Detect which cell encompasses the target text, then output its (x, y) center coordinate. 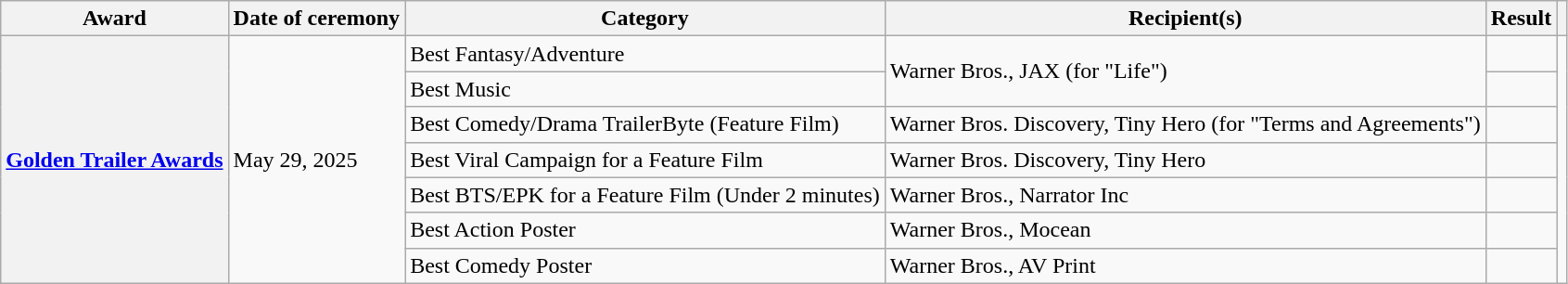
Date of ceremony (317, 19)
Warner Bros. Discovery, Tiny Hero (for "Terms and Agreements") (1185, 124)
Warner Bros., Mocean (1185, 230)
Warner Bros. Discovery, Tiny Hero (1185, 160)
Best Music (645, 89)
Recipient(s) (1185, 19)
Best BTS/EPK for a Feature Film (Under 2 minutes) (645, 195)
Best Comedy/Drama TrailerByte (Feature Film) (645, 124)
Best Action Poster (645, 230)
Warner Bros., AV Print (1185, 265)
Golden Trailer Awards (115, 160)
Best Viral Campaign for a Feature Film (645, 160)
Award (115, 19)
Warner Bros., Narrator Inc (1185, 195)
Best Fantasy/Adventure (645, 54)
Warner Bros., JAX (for "Life") (1185, 71)
May 29, 2025 (317, 160)
Best Comedy Poster (645, 265)
Result (1521, 19)
Category (645, 19)
